For the text-containing cell, return its midpoint in (X, Y) coordinate format. 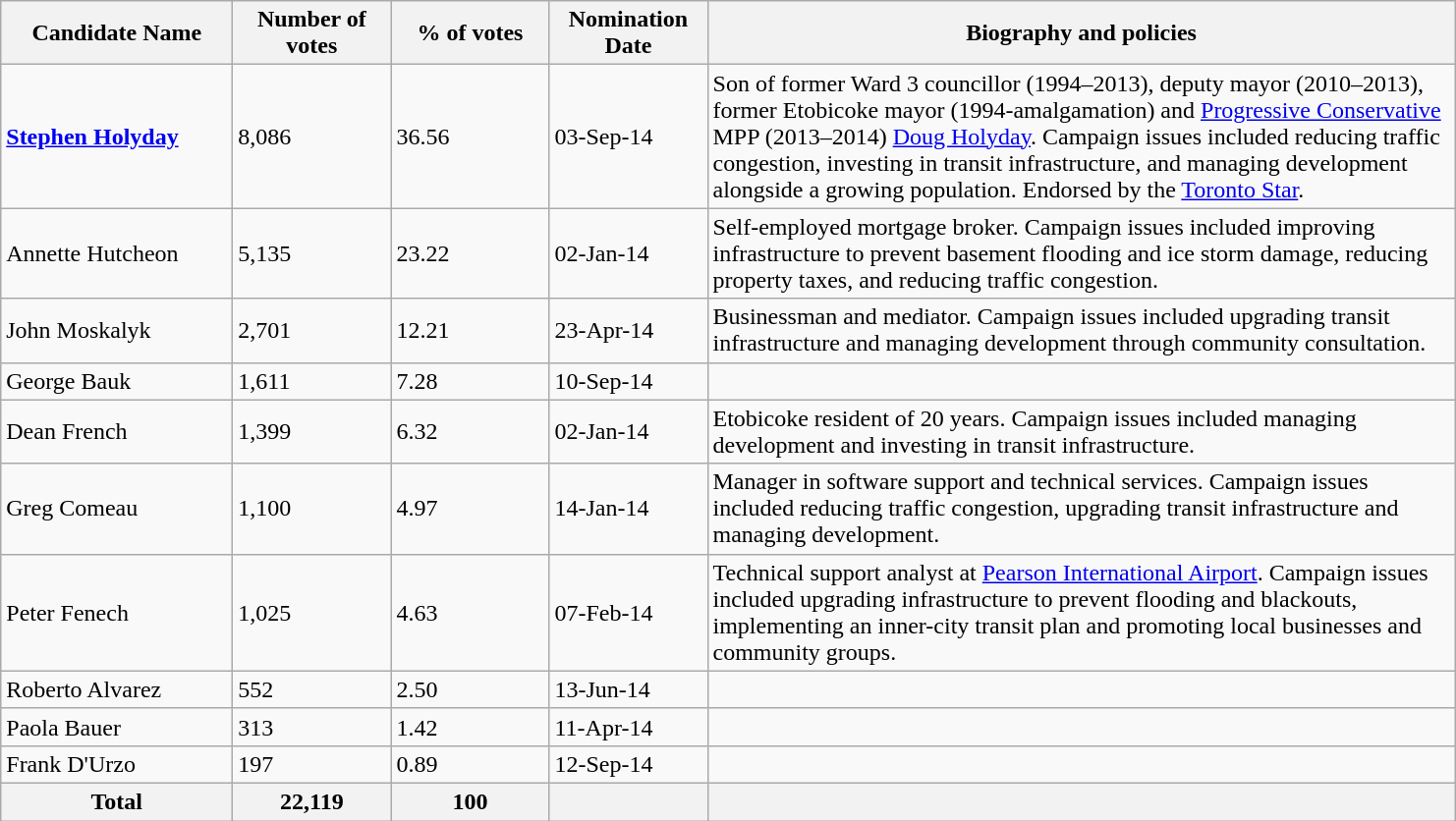
Businessman and mediator. Campaign issues included upgrading transit infrastructure and managing development through community consultation. (1081, 330)
313 (312, 727)
0.89 (470, 764)
Greg Comeau (117, 509)
Frank D'Urzo (117, 764)
13-Jun-14 (629, 689)
1,025 (312, 613)
Annette Hutcheon (117, 253)
5,135 (312, 253)
36.56 (470, 137)
7.28 (470, 381)
1.42 (470, 727)
Biography and policies (1081, 33)
11-Apr-14 (629, 727)
Nomination Date (629, 33)
23-Apr-14 (629, 330)
1,100 (312, 509)
4.63 (470, 613)
Number of votes (312, 33)
George Bauk (117, 381)
Stephen Holyday (117, 137)
4.97 (470, 509)
1,399 (312, 432)
% of votes (470, 33)
John Moskalyk (117, 330)
100 (470, 801)
6.32 (470, 432)
12-Sep-14 (629, 764)
23.22 (470, 253)
Candidate Name (117, 33)
8,086 (312, 137)
07-Feb-14 (629, 613)
197 (312, 764)
03-Sep-14 (629, 137)
2.50 (470, 689)
14-Jan-14 (629, 509)
1,611 (312, 381)
2,701 (312, 330)
22,119 (312, 801)
Dean French (117, 432)
12.21 (470, 330)
Peter Fenech (117, 613)
Etobicoke resident of 20 years. Campaign issues included managing development and investing in transit infrastructure. (1081, 432)
Paola Bauer (117, 727)
Roberto Alvarez (117, 689)
10-Sep-14 (629, 381)
552 (312, 689)
Total (117, 801)
